Return (x, y) of the center of cell containing provided text 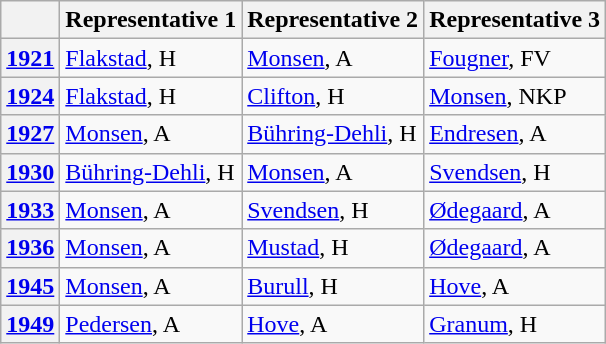
1930 (30, 172)
1921 (30, 58)
Burull, H (333, 286)
1927 (30, 134)
Representative 1 (151, 20)
Mustad, H (333, 248)
1936 (30, 248)
Monsen, NKP (515, 96)
Fougner, FV (515, 58)
1924 (30, 96)
Clifton, H (333, 96)
1945 (30, 286)
Pedersen, A (151, 324)
Granum, H (515, 324)
Endresen, A (515, 134)
Representative 3 (515, 20)
Representative 2 (333, 20)
1949 (30, 324)
1933 (30, 210)
